Locate the cell with the specified text and output its (x, y) center coordinate. 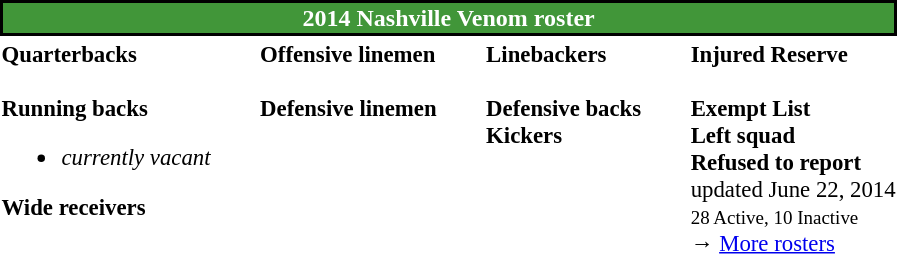
2014 Nashville Venom roster (448, 18)
